Capture the cell that displays the provided text and extract its (X, Y) central coordinate. 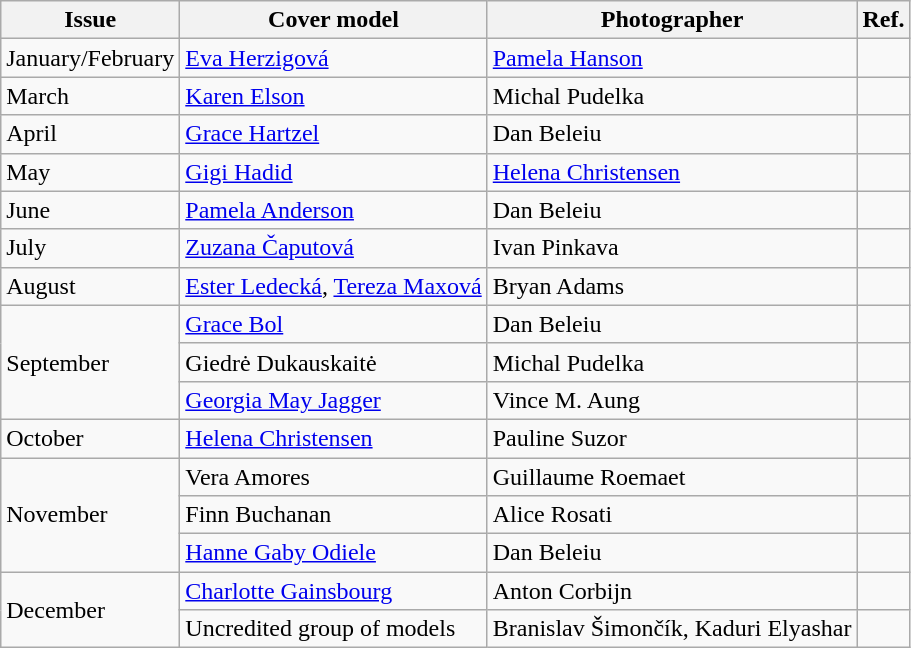
Eva Herzigová (334, 58)
August (90, 286)
Pamela Hanson (672, 58)
Finn Buchanan (334, 515)
Karen Elson (334, 96)
Photographer (672, 20)
Grace Hartzel (334, 134)
Giedrė Dukauskaitė (334, 362)
Branislav Šimončík, Kaduri Elyashar (672, 629)
Anton Corbijn (672, 591)
March (90, 96)
Pamela Anderson (334, 210)
October (90, 438)
November (90, 515)
Vera Amores (334, 477)
Vince M. Aung (672, 400)
January/February (90, 58)
Charlotte Gainsbourg (334, 591)
May (90, 172)
Gigi Hadid (334, 172)
Uncredited group of models (334, 629)
Alice Rosati (672, 515)
September (90, 362)
Ref. (884, 20)
July (90, 248)
April (90, 134)
Grace Bol (334, 324)
Ester Ledecká, Tereza Maxová (334, 286)
Zuzana Čaputová (334, 248)
Hanne Gaby Odiele (334, 553)
December (90, 610)
Guillaume Roemaet (672, 477)
June (90, 210)
Ivan Pinkava (672, 248)
Issue (90, 20)
Bryan Adams (672, 286)
Georgia May Jagger (334, 400)
Cover model (334, 20)
Pauline Suzor (672, 438)
